Capture the cell that displays the provided text and extract its (X, Y) central coordinate. 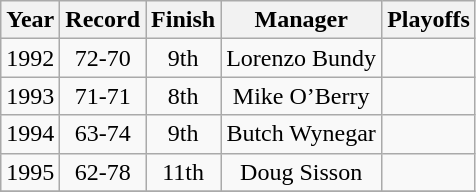
1995 (30, 172)
Doug Sisson (302, 172)
Lorenzo Bundy (302, 58)
8th (184, 96)
11th (184, 172)
72-70 (103, 58)
71-71 (103, 96)
62-78 (103, 172)
Mike O’Berry (302, 96)
Year (30, 20)
Playoffs (429, 20)
1993 (30, 96)
1992 (30, 58)
Record (103, 20)
Finish (184, 20)
1994 (30, 134)
Butch Wynegar (302, 134)
63-74 (103, 134)
Manager (302, 20)
